Determine the (x, y) coordinate at the center of the cell enclosing the given text.  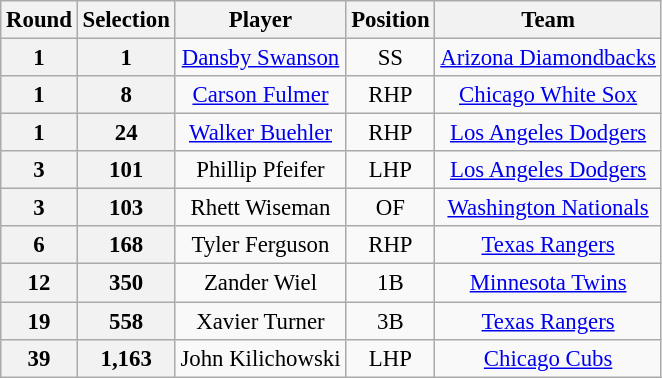
Carson Fulmer (260, 95)
Rhett Wiseman (260, 208)
Walker Buehler (260, 133)
8 (126, 95)
168 (126, 245)
Player (260, 20)
Arizona Diamondbacks (548, 58)
John Kilichowski (260, 358)
558 (126, 321)
39 (39, 358)
Phillip Pfeifer (260, 170)
103 (126, 208)
101 (126, 170)
Chicago Cubs (548, 358)
24 (126, 133)
19 (39, 321)
Selection (126, 20)
Minnesota Twins (548, 283)
6 (39, 245)
1,163 (126, 358)
Position (390, 20)
Washington Nationals (548, 208)
12 (39, 283)
Chicago White Sox (548, 95)
1B (390, 283)
Team (548, 20)
Zander Wiel (260, 283)
Round (39, 20)
Tyler Ferguson (260, 245)
Dansby Swanson (260, 58)
350 (126, 283)
3B (390, 321)
SS (390, 58)
OF (390, 208)
Xavier Turner (260, 321)
